Scan for the cell matching the given text and deliver its (x, y) coordinate at center. 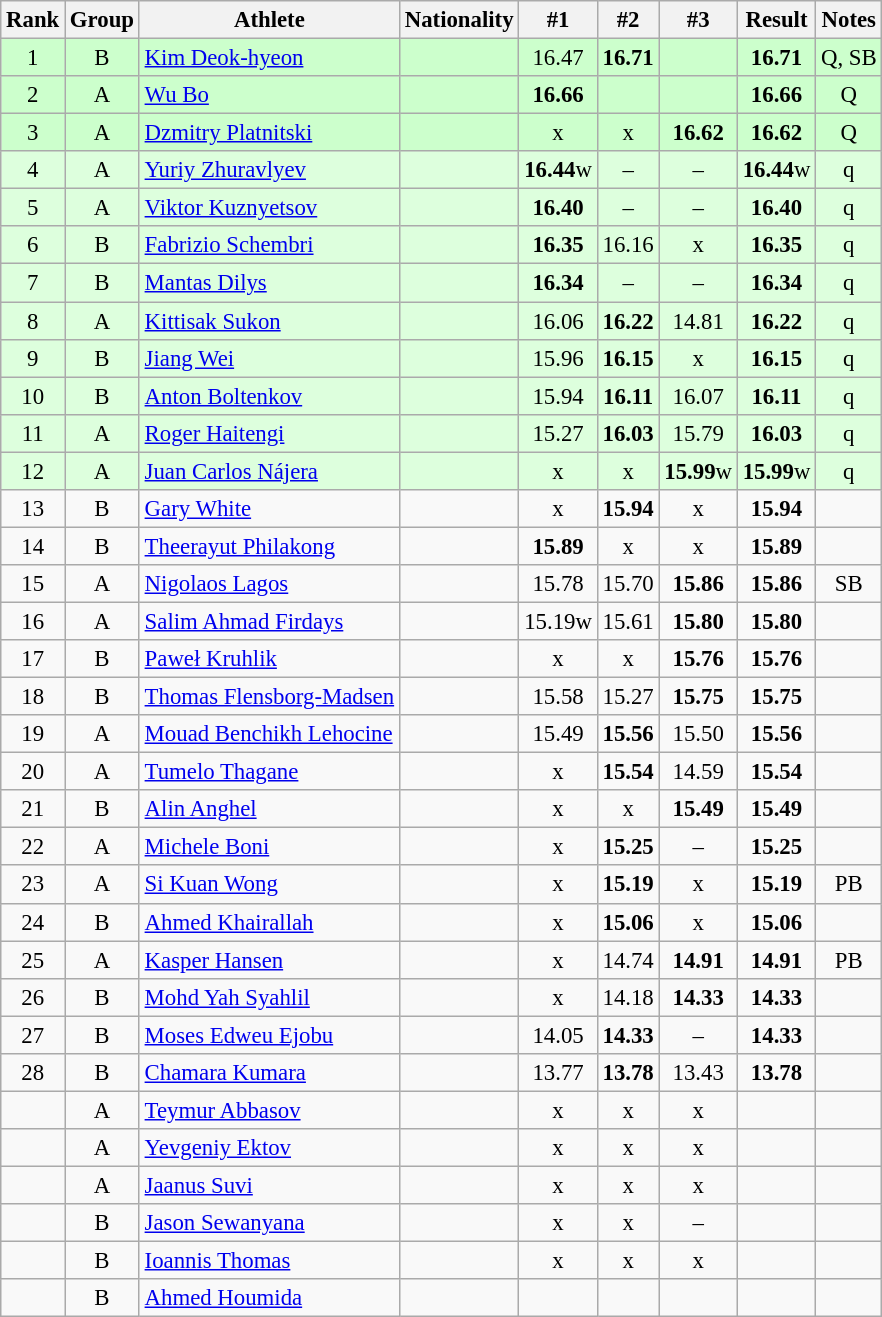
Kim Deok-hyeon (269, 58)
10 (33, 396)
21 (33, 809)
Ahmed Houmida (269, 1298)
15.61 (628, 621)
Yuriy Zhuravlyev (269, 170)
14.18 (628, 997)
Michele Boni (269, 847)
Ahmed Khairallah (269, 922)
Tumelo Thagane (269, 772)
16 (33, 621)
Ioannis Thomas (269, 1261)
Alin Anghel (269, 809)
3 (33, 133)
Paweł Kruhlik (269, 659)
1 (33, 58)
23 (33, 885)
Moses Edweu Ejobu (269, 1035)
15.58 (558, 697)
Rank (33, 20)
2 (33, 95)
8 (33, 321)
Teymur Abbasov (269, 1110)
Mohd Yah Syahlil (269, 997)
15 (33, 584)
Dzmitry Platnitski (269, 133)
15.50 (698, 734)
Viktor Kuznyetsov (269, 208)
11 (33, 433)
13 (33, 509)
27 (33, 1035)
Si Kuan Wong (269, 885)
Juan Carlos Nájera (269, 471)
#3 (698, 20)
#1 (558, 20)
Salim Ahmad Firdays (269, 621)
14.81 (698, 321)
Mantas Dilys (269, 283)
15.19w (558, 621)
Gary White (269, 509)
Kittisak Sukon (269, 321)
17 (33, 659)
Yevgeniy Ektov (269, 1148)
Athlete (269, 20)
SB (849, 584)
13.77 (558, 1073)
Q, SB (849, 58)
Jiang Wei (269, 358)
15.70 (628, 584)
Mouad Benchikh Lehocine (269, 734)
15.79 (698, 433)
15.78 (558, 584)
16.07 (698, 396)
Chamara Kumara (269, 1073)
14.74 (628, 960)
14.59 (698, 772)
7 (33, 283)
19 (33, 734)
Roger Haitengi (269, 433)
9 (33, 358)
Wu Bo (269, 95)
Group (102, 20)
Notes (849, 20)
14 (33, 546)
15.96 (558, 358)
Jaanus Suvi (269, 1185)
5 (33, 208)
22 (33, 847)
26 (33, 997)
28 (33, 1073)
12 (33, 471)
Jason Sewanyana (269, 1223)
#2 (628, 20)
13.43 (698, 1073)
Theerayut Philakong (269, 546)
Anton Boltenkov (269, 396)
16.06 (558, 321)
14.05 (558, 1035)
16.47 (558, 58)
Fabrizio Schembri (269, 245)
20 (33, 772)
Kasper Hansen (269, 960)
25 (33, 960)
6 (33, 245)
18 (33, 697)
Thomas Flensborg-Madsen (269, 697)
Nationality (458, 20)
24 (33, 922)
16.16 (628, 245)
Result (776, 20)
Nigolaos Lagos (269, 584)
4 (33, 170)
